Extract the (x, y) coordinate from the center of the cell holding the provided text.  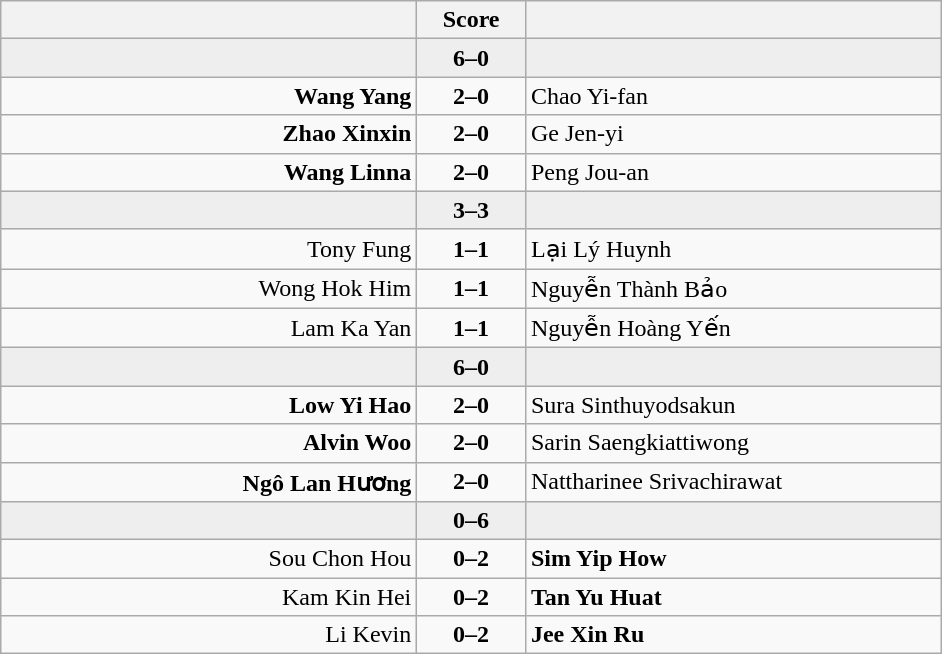
Low Yi Hao (209, 405)
Nguyễn Hoàng Yến (733, 328)
Peng Jou-an (733, 172)
Kam Kin Hei (209, 597)
Tony Fung (209, 249)
Nattharinee Srivachirawat (733, 482)
Alvin Woo (209, 443)
Tan Yu Huat (733, 597)
0–6 (472, 521)
Sim Yip How (733, 559)
Wong Hok Him (209, 289)
Zhao Xinxin (209, 134)
Ge Jen-yi (733, 134)
Score (472, 20)
Ngô Lan Hương (209, 482)
Lại Lý Huynh (733, 249)
Wang Linna (209, 172)
Lam Ka Yan (209, 328)
Sarin Saengkiattiwong (733, 443)
Li Kevin (209, 635)
Jee Xin Ru (733, 635)
Chao Yi-fan (733, 96)
Sura Sinthuyodsakun (733, 405)
Wang Yang (209, 96)
Sou Chon Hou (209, 559)
3–3 (472, 210)
Nguyễn Thành Bảo (733, 289)
